Return the (x, y) coordinate for the center point of the cell that contains the specified text.  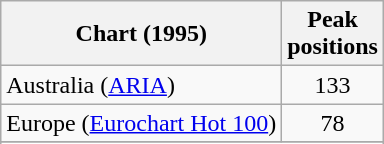
133 (333, 85)
Europe (Eurochart Hot 100) (142, 123)
Peakpositions (333, 34)
Chart (1995) (142, 34)
78 (333, 123)
Australia (ARIA) (142, 85)
